Extract the [X, Y] coordinate from the center of the cell holding the provided text.  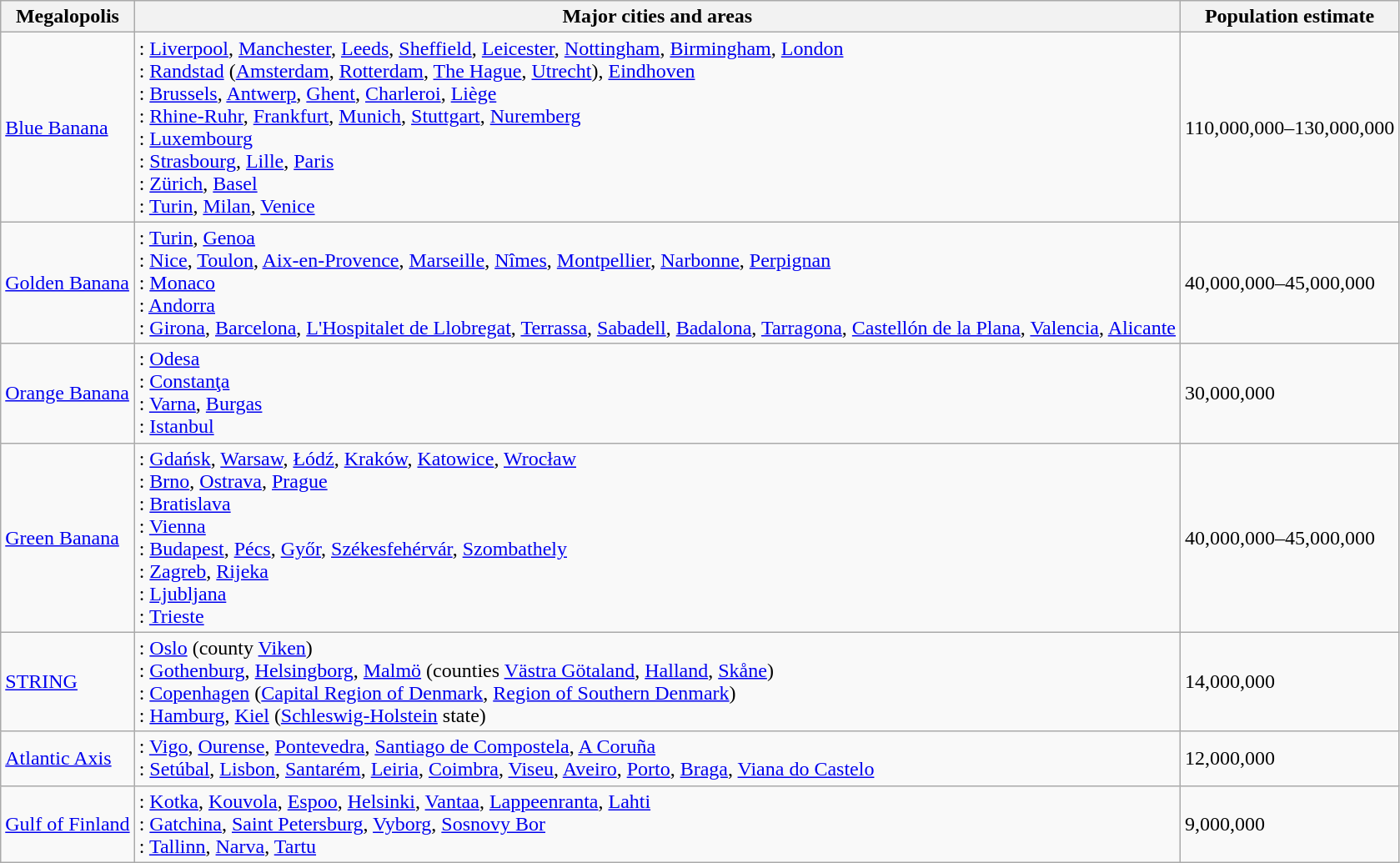
Atlantic Axis [68, 759]
: Odesa: Constanţa: Varna, Burgas: Istanbul [657, 394]
14,000,000 [1290, 682]
STRING [68, 682]
30,000,000 [1290, 394]
Green Banana [68, 537]
Population estimate [1290, 17]
Orange Banana [68, 394]
Gulf of Finland [68, 824]
12,000,000 [1290, 759]
Blue Banana [68, 127]
: Kotka, Kouvola, Espoo, Helsinki, Vantaa, Lappeenranta, Lahti: Gatchina, Saint Petersburg, Vyborg, Sosnovy Bor: Tallinn, Narva, Tartu [657, 824]
Megalopolis [68, 17]
Golden Banana [68, 283]
110,000,000–130,000,000 [1290, 127]
Major cities and areas [657, 17]
9,000,000 [1290, 824]
